For the text-containing cell, return its midpoint in (x, y) coordinate format. 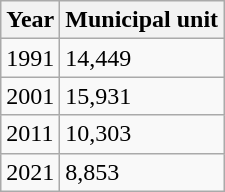
10,303 (142, 134)
8,853 (142, 172)
1991 (30, 58)
2011 (30, 134)
Municipal unit (142, 20)
2001 (30, 96)
14,449 (142, 58)
15,931 (142, 96)
2021 (30, 172)
Year (30, 20)
